Identify which cell holds the provided text, then report its (X, Y) central coordinate. 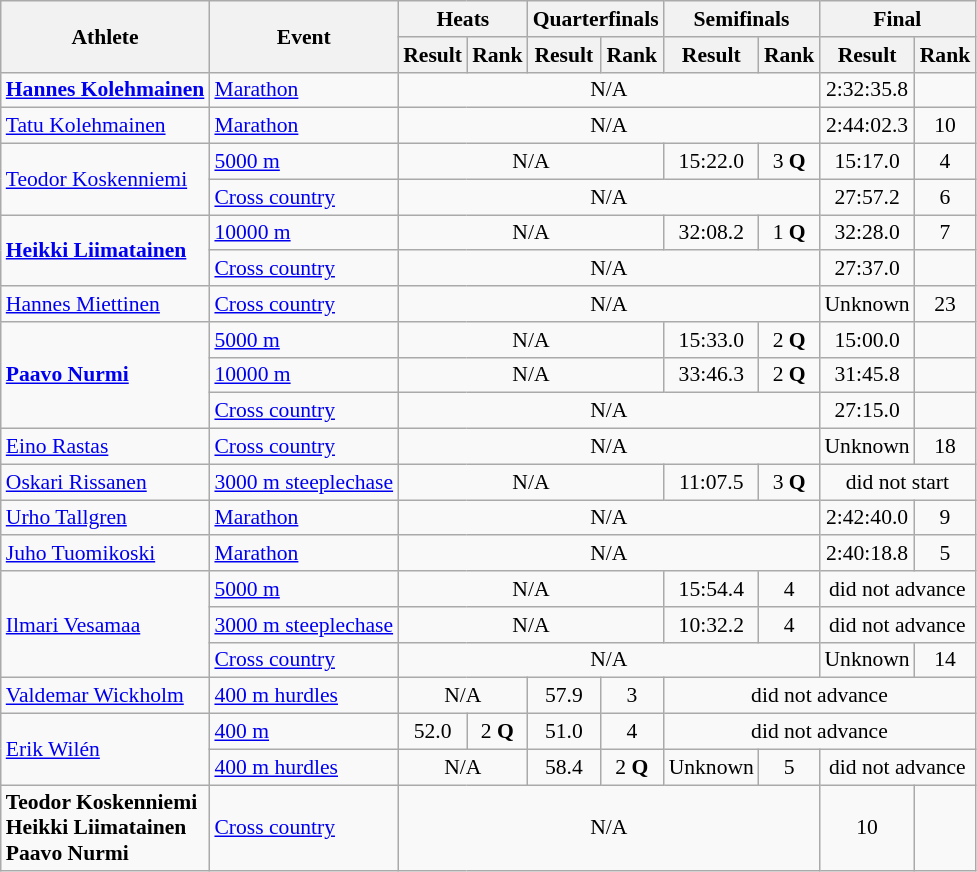
Tatu Kolehmainen (106, 126)
27:15.0 (866, 411)
7 (946, 233)
Eino Rastas (106, 447)
Teodor Koskenniemi Heikki Liimatainen Paavo Nurmi (106, 828)
51.0 (564, 732)
15:00.0 (866, 340)
52.0 (432, 732)
Juho Tuomikoski (106, 554)
32:08.2 (712, 233)
Final (897, 19)
57.9 (564, 696)
58.4 (564, 767)
1 Q (790, 233)
2:44:02.3 (866, 126)
31:45.8 (866, 375)
23 (946, 304)
2:42:40.0 (866, 518)
Athlete (106, 36)
15:33.0 (712, 340)
15:17.0 (866, 162)
3 (632, 696)
Paavo Nurmi (106, 376)
Teodor Koskenniemi (106, 180)
33:46.3 (712, 375)
27:37.0 (866, 269)
Oskari Rissanen (106, 482)
15:22.0 (712, 162)
2:40:18.8 (866, 554)
6 (946, 197)
14 (946, 660)
Erik Wilén (106, 750)
Semifinals (742, 19)
Hannes Kolehmainen (106, 90)
did not start (897, 482)
2:32:35.8 (866, 90)
18 (946, 447)
Heikki Liimatainen (106, 250)
27:57.2 (866, 197)
11:07.5 (712, 482)
9 (946, 518)
Ilmari Vesamaa (106, 624)
10:32.2 (712, 625)
Event (304, 36)
32:28.0 (866, 233)
400 m (304, 732)
Heats (462, 19)
Quarterfinals (596, 19)
Urho Tallgren (106, 518)
Hannes Miettinen (106, 304)
15:54.4 (712, 589)
Valdemar Wickholm (106, 696)
